Pinpoint the cell where the given text exists, returning its [X, Y] midpoint coordinate. 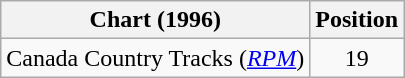
Chart (1996) [156, 20]
Position [357, 20]
19 [357, 58]
Canada Country Tracks (RPM) [156, 58]
